Determine the [X, Y] coordinate at the center of the cell enclosing the given text.  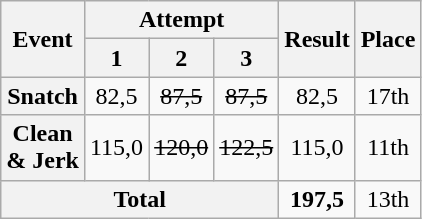
Event [43, 39]
Total [140, 199]
3 [246, 58]
Clean& Jerk [43, 148]
197,5 [317, 199]
2 [182, 58]
Snatch [43, 96]
17th [388, 96]
11th [388, 148]
Attempt [181, 20]
Place [388, 39]
122,5 [246, 148]
120,0 [182, 148]
13th [388, 199]
1 [116, 58]
Result [317, 39]
